Return [x, y] of the center of cell containing provided text 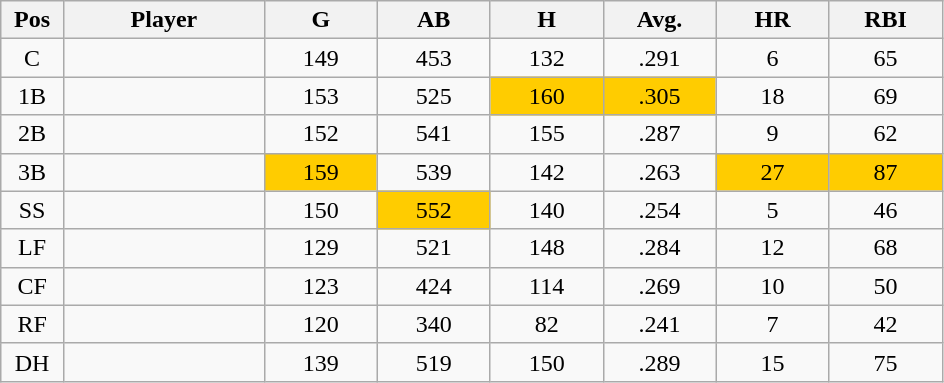
LF [32, 248]
541 [434, 134]
159 [320, 172]
139 [320, 362]
129 [320, 248]
552 [434, 210]
.241 [660, 324]
5 [772, 210]
.305 [660, 96]
Player [164, 20]
C [32, 58]
160 [546, 96]
7 [772, 324]
.284 [660, 248]
521 [434, 248]
75 [886, 362]
.269 [660, 286]
.287 [660, 134]
2B [32, 134]
155 [546, 134]
Pos [32, 20]
525 [434, 96]
68 [886, 248]
340 [434, 324]
RF [32, 324]
G [320, 20]
424 [434, 286]
140 [546, 210]
539 [434, 172]
132 [546, 58]
RBI [886, 20]
H [546, 20]
HR [772, 20]
123 [320, 286]
Avg. [660, 20]
82 [546, 324]
519 [434, 362]
153 [320, 96]
69 [886, 96]
149 [320, 58]
62 [886, 134]
10 [772, 286]
42 [886, 324]
114 [546, 286]
46 [886, 210]
.291 [660, 58]
87 [886, 172]
453 [434, 58]
142 [546, 172]
CF [32, 286]
6 [772, 58]
12 [772, 248]
SS [32, 210]
.289 [660, 362]
.254 [660, 210]
9 [772, 134]
3B [32, 172]
120 [320, 324]
18 [772, 96]
148 [546, 248]
65 [886, 58]
.263 [660, 172]
1B [32, 96]
AB [434, 20]
27 [772, 172]
DH [32, 362]
50 [886, 286]
152 [320, 134]
15 [772, 362]
